Capture the cell that displays the provided text and extract its (x, y) central coordinate. 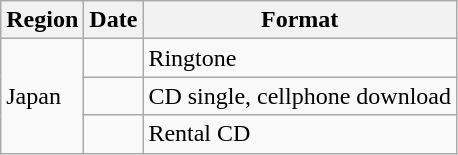
Region (42, 20)
Japan (42, 96)
CD single, cellphone download (300, 96)
Format (300, 20)
Ringtone (300, 58)
Rental CD (300, 134)
Date (114, 20)
